Provide the [X, Y] coordinate of the cell's center where the given text is located.  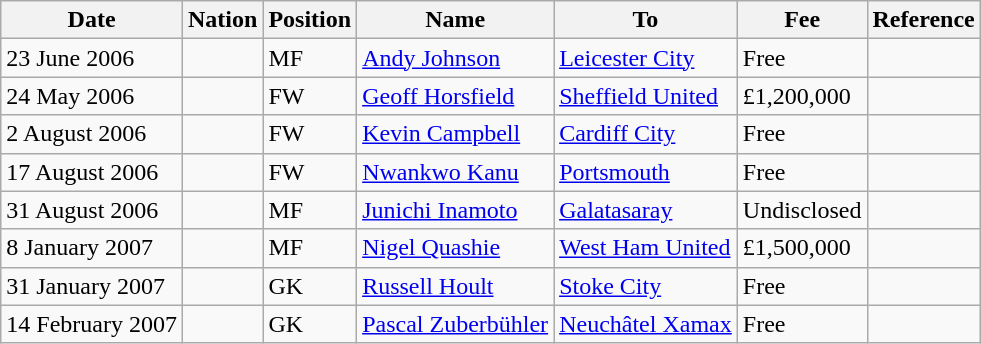
Pascal Zuberbühler [456, 324]
23 June 2006 [92, 58]
Undisclosed [802, 210]
Stoke City [646, 286]
Name [456, 20]
24 May 2006 [92, 96]
Galatasaray [646, 210]
31 January 2007 [92, 286]
Neuchâtel Xamax [646, 324]
Nigel Quashie [456, 248]
8 January 2007 [92, 248]
Nwankwo Kanu [456, 172]
Position [310, 20]
2 August 2006 [92, 134]
17 August 2006 [92, 172]
Andy Johnson [456, 58]
£1,500,000 [802, 248]
Portsmouth [646, 172]
To [646, 20]
31 August 2006 [92, 210]
Fee [802, 20]
14 February 2007 [92, 324]
Cardiff City [646, 134]
Kevin Campbell [456, 134]
Date [92, 20]
Nation [222, 20]
Sheffield United [646, 96]
Russell Hoult [456, 286]
Geoff Horsfield [456, 96]
Leicester City [646, 58]
£1,200,000 [802, 96]
West Ham United [646, 248]
Junichi Inamoto [456, 210]
Reference [924, 20]
